Search for the cell housing the specified text and yield its (x, y) center coordinate. 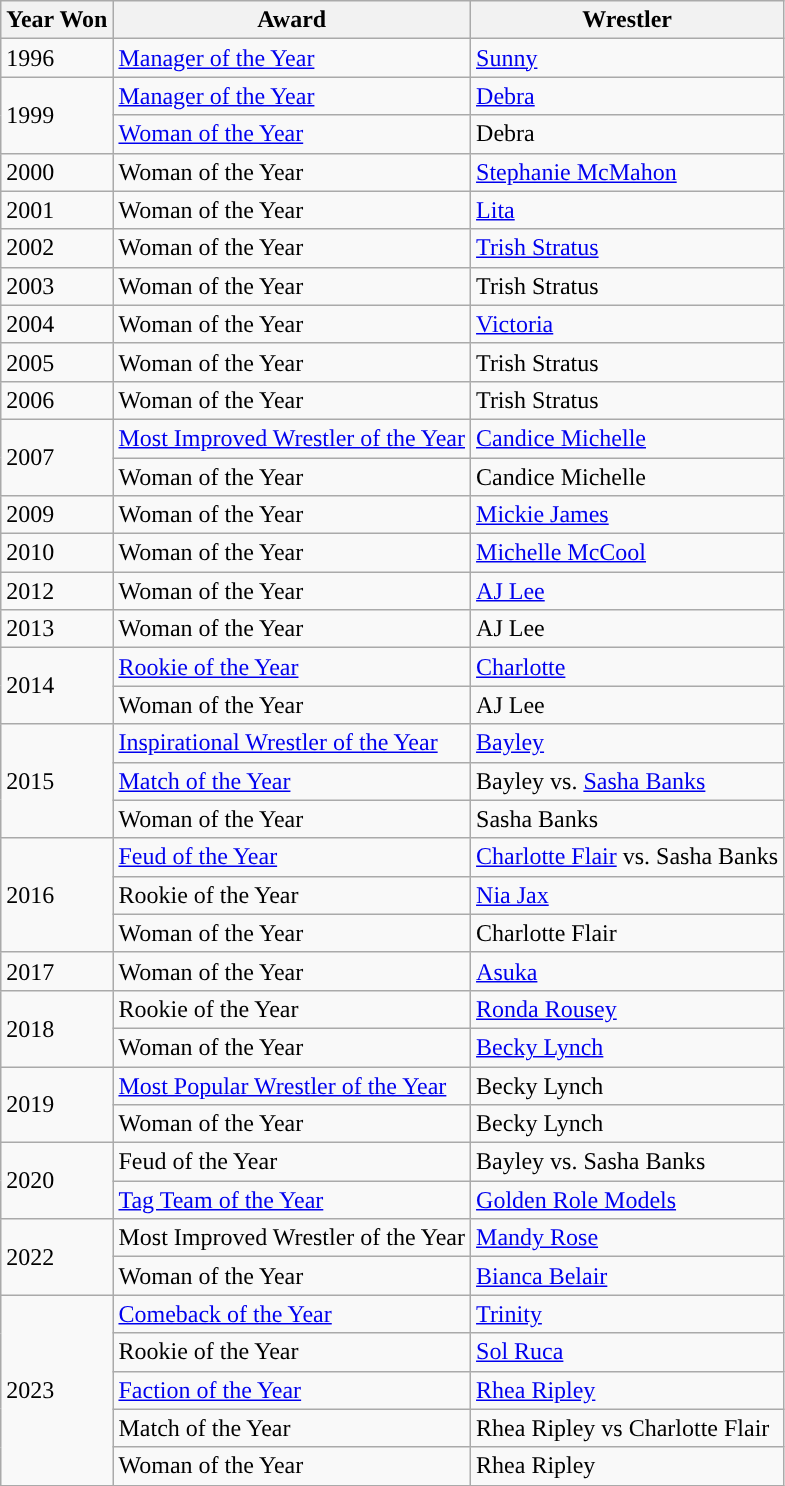
2022 (57, 1257)
Bianca Belair (628, 1276)
2010 (57, 553)
2012 (57, 591)
2023 (57, 1390)
Michelle McCool (628, 553)
Most Popular Wrestler of the Year (292, 1085)
Year Won (57, 20)
2001 (57, 210)
Mickie James (628, 515)
Sasha Banks (628, 819)
Ronda Rousey (628, 1009)
2018 (57, 1028)
Wrestler (628, 20)
Charlotte Flair (628, 933)
2014 (57, 686)
Sol Ruca (628, 1352)
Charlotte (628, 667)
2017 (57, 971)
Asuka (628, 971)
Sunny (628, 58)
Stephanie McMahon (628, 172)
Rhea Ripley vs Charlotte Flair (628, 1428)
2006 (57, 400)
Charlotte Flair vs. Sasha Banks (628, 857)
Nia Jax (628, 895)
2013 (57, 629)
Comeback of the Year (292, 1314)
2003 (57, 286)
2002 (57, 248)
2019 (57, 1104)
Golden Role Models (628, 1200)
2015 (57, 781)
Lita (628, 210)
Award (292, 20)
2004 (57, 324)
Faction of the Year (292, 1390)
2009 (57, 515)
2007 (57, 457)
2005 (57, 362)
Bayley (628, 743)
Mandy Rose (628, 1238)
2020 (57, 1181)
Trinity (628, 1314)
Tag Team of the Year (292, 1200)
Inspirational Wrestler of the Year (292, 743)
1996 (57, 58)
1999 (57, 115)
2000 (57, 172)
Victoria (628, 324)
2016 (57, 895)
